For the text-containing cell, return its midpoint in [x, y] coordinate format. 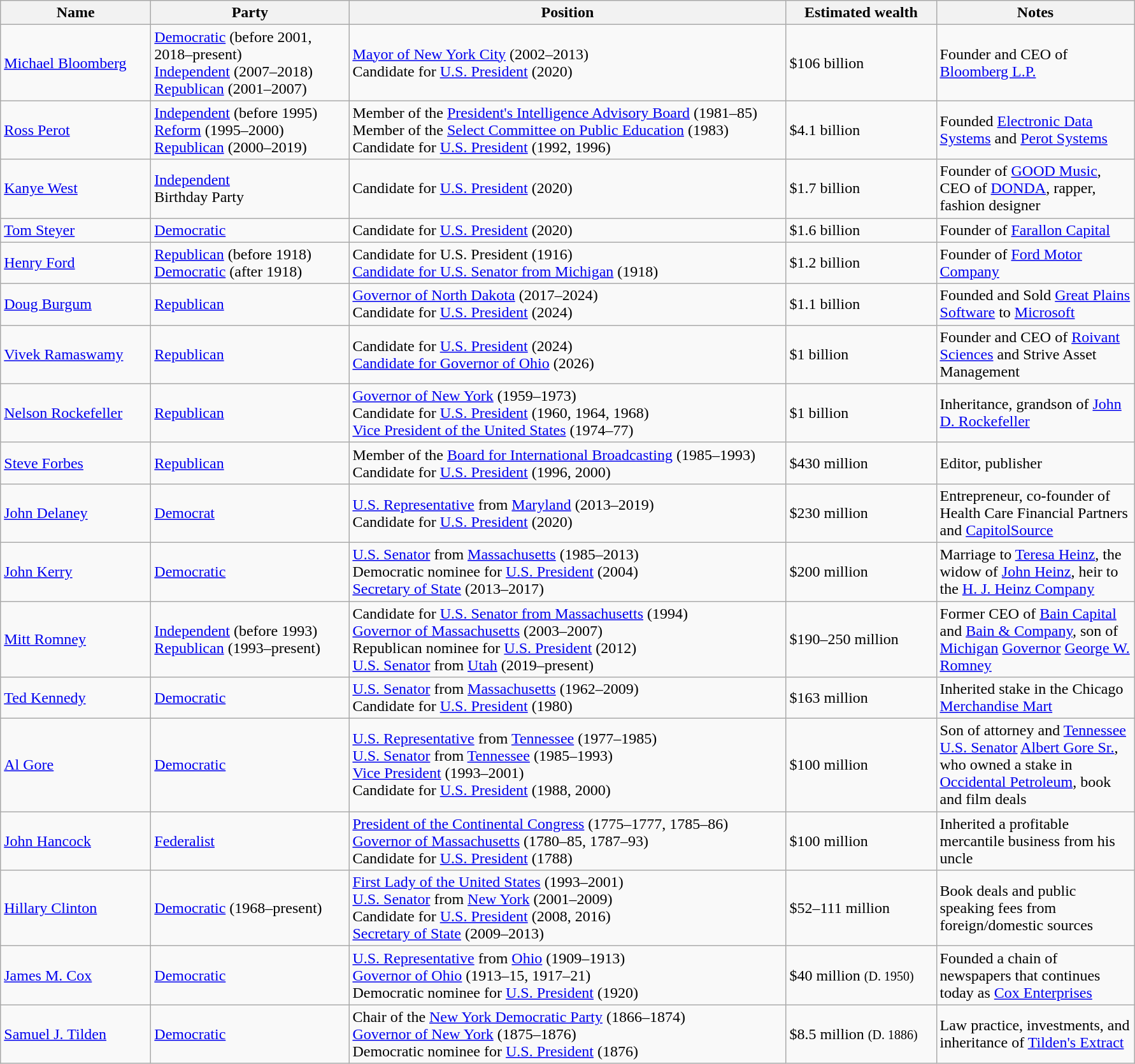
U.S. Senator from Massachusetts (1985–2013)Democratic nominee for U.S. President (2004)Secretary of State (2013–2017) [567, 572]
Henry Ford [76, 262]
Candidate for U.S. President (2024)Candidate for Governor of Ohio (2026) [567, 354]
Marriage to Teresa Heinz, the widow of John Heinz, heir to the H. J. Heinz Company [1036, 572]
Kanye West [76, 189]
Democratic (before 2001, 2018–present)Independent (2007–2018)Republican (2001–2007) [250, 62]
Former CEO of Bain Capital and Bain & Company, son of Michigan Governor George W. Romney [1036, 640]
Steve Forbes [76, 463]
IndependentBirthday Party [250, 189]
Hillary Clinton [76, 909]
$106 billion [861, 62]
$4.1 billion [861, 130]
Tom Steyer [76, 230]
Republican (before 1918)Democratic (after 1918) [250, 262]
Founder of Ford Motor Company [1036, 262]
$8.5 million (D. 1886) [861, 1034]
Chair of the New York Democratic Party (1866–1874)Governor of New York (1875–1876)Democratic nominee for U.S. President (1876) [567, 1034]
Michael Bloomberg [76, 62]
Doug Burgum [76, 305]
Mayor of New York City (2002–2013)Candidate for U.S. President (2020) [567, 62]
Al Gore [76, 765]
Founder and CEO of Bloomberg L.P. [1036, 62]
$230 million [861, 513]
U.S. Representative from Ohio (1909–1913)Governor of Ohio (1913–15, 1917–21)Democratic nominee for U.S. President (1920) [567, 975]
Estimated wealth [861, 13]
$40 million (D. 1950) [861, 975]
$430 million [861, 463]
Independent (before 1993)Republican (1993–present) [250, 640]
Candidate for U.S. President (1916)Candidate for U.S. Senator from Michigan (1918) [567, 262]
$1.6 billion [861, 230]
Ross Perot [76, 130]
Founded and Sold Great Plains Software to Microsoft [1036, 305]
Party [250, 13]
Founder and CEO of Roivant Sciences and Strive Asset Management [1036, 354]
Vivek Ramaswamy [76, 354]
Founder of GOOD Music, CEO of DONDA, rapper, fashion designer [1036, 189]
$200 million [861, 572]
Founder of Farallon Capital [1036, 230]
$1.7 billion [861, 189]
$1.2 billion [861, 262]
Notes [1036, 13]
Nelson Rockefeller [76, 413]
Democratic (1968–present) [250, 909]
Inherited a profitable mercantile business from his uncle [1036, 841]
$52–111 million [861, 909]
Son of attorney and Tennessee U.S. Senator Albert Gore Sr., who owned a stake in Occidental Petroleum, book and film deals [1036, 765]
$190–250 million [861, 640]
$163 million [861, 698]
Member of the Board for International Broadcasting (1985–1993)Candidate for U.S. President (1996, 2000) [567, 463]
U.S. Senator from Massachusetts (1962–2009)Candidate for U.S. President (1980) [567, 698]
Ted Kennedy [76, 698]
Mitt Romney [76, 640]
John Delaney [76, 513]
Founded Electronic Data Systems and Perot Systems [1036, 130]
Editor, publisher [1036, 463]
Independent (before 1995)Reform (1995–2000)Republican (2000–2019) [250, 130]
Position [567, 13]
Governor of New York (1959–1973)Candidate for U.S. President (1960, 1964, 1968)Vice President of the United States (1974–77) [567, 413]
John Hancock [76, 841]
Federalist [250, 841]
Samuel J. Tilden [76, 1034]
Founded a chain of newspapers that continues today as Cox Enterprises [1036, 975]
President of the Continental Congress (1775–1777, 1785–86)Governor of Massachusetts (1780–85, 1787–93)Candidate for U.S. President (1788) [567, 841]
Name [76, 13]
Democrat [250, 513]
Governor of North Dakota (2017–2024)Candidate for U.S. President (2024) [567, 305]
Law practice, investments, and inheritance of Tilden's Extract [1036, 1034]
Entrepreneur, co-founder of Health Care Financial Partners and CapitolSource [1036, 513]
Inheritance, grandson of John D. Rockefeller [1036, 413]
$1.1 billion [861, 305]
U.S. Representative from Maryland (2013–2019)Candidate for U.S. President (2020) [567, 513]
John Kerry [76, 572]
Book deals and public speaking fees from foreign/domestic sources [1036, 909]
Inherited stake in the Chicago Merchandise Mart [1036, 698]
James M. Cox [76, 975]
